Locate the cell with the specified text and output its [X, Y] center coordinate. 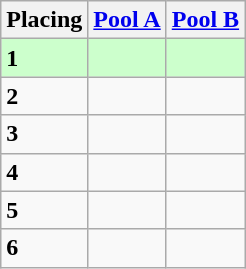
Pool B [205, 20]
Placing [44, 20]
5 [44, 210]
3 [44, 134]
2 [44, 96]
1 [44, 58]
Pool A [127, 20]
4 [44, 172]
6 [44, 248]
